From the cell containing the given text, extract its center point as (X, Y) coordinate. 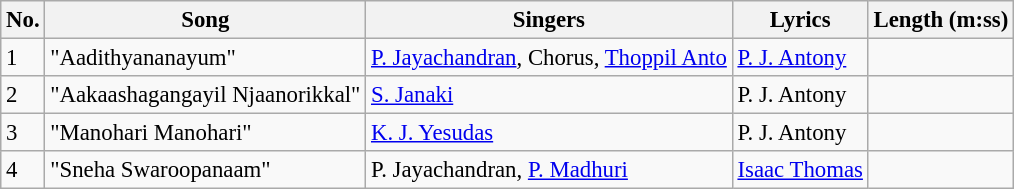
Length (m:ss) (940, 20)
No. (23, 20)
2 (23, 95)
Singers (549, 20)
"Sneha Swaroopanaam" (206, 170)
3 (23, 133)
S. Janaki (549, 95)
"Aakaashagangayil Njaanorikkal" (206, 95)
P. Jayachandran, P. Madhuri (549, 170)
K. J. Yesudas (549, 133)
Lyrics (800, 20)
Isaac Thomas (800, 170)
"Manohari Manohari" (206, 133)
1 (23, 58)
Song (206, 20)
P. Jayachandran, Chorus, Thoppil Anto (549, 58)
"Aadithyananayum" (206, 58)
4 (23, 170)
